Capture the cell that displays the provided text and extract its [X, Y] central coordinate. 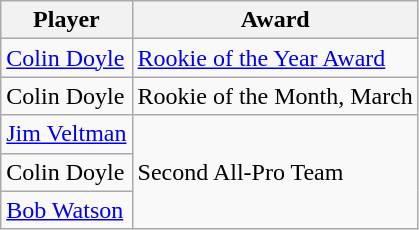
Second All-Pro Team [275, 172]
Award [275, 20]
Bob Watson [66, 210]
Jim Veltman [66, 134]
Rookie of the Month, March [275, 96]
Rookie of the Year Award [275, 58]
Player [66, 20]
